Return [x, y] of the center of cell containing provided text 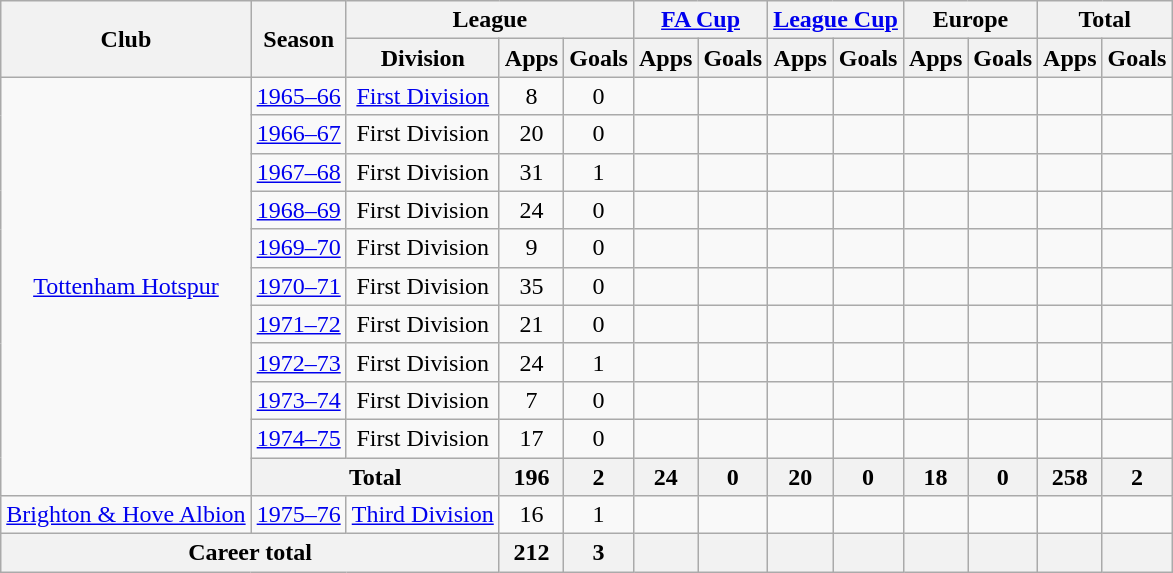
Career total [250, 553]
8 [531, 96]
FA Cup [700, 20]
16 [531, 515]
1973–74 [298, 400]
196 [531, 477]
League [490, 20]
21 [531, 324]
1971–72 [298, 324]
7 [531, 400]
Club [126, 39]
League Cup [836, 20]
Tottenham Hotspur [126, 286]
258 [1070, 477]
35 [531, 286]
1975–76 [298, 515]
Season [298, 39]
Europe [970, 20]
Brighton & Hove Albion [126, 515]
212 [531, 553]
9 [531, 248]
1968–69 [298, 210]
31 [531, 172]
1970–71 [298, 286]
18 [935, 477]
1966–67 [298, 134]
Third Division [422, 515]
17 [531, 438]
1972–73 [298, 362]
3 [599, 553]
Division [422, 58]
1969–70 [298, 248]
1974–75 [298, 438]
1965–66 [298, 96]
1967–68 [298, 172]
